For the text-containing cell, return its midpoint in (X, Y) coordinate format. 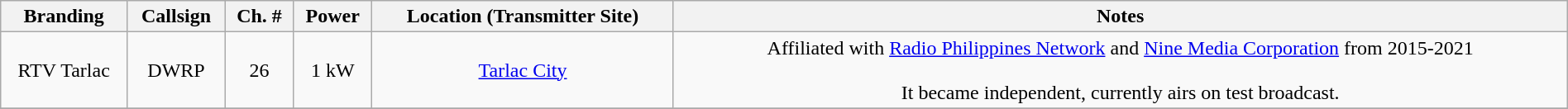
Affiliated with Radio Philippines Network and Nine Media Corporation from 2015-2021It became independent, currently airs on test broadcast. (1120, 70)
Tarlac City (523, 70)
Ch. # (259, 17)
Power (332, 17)
DWRP (177, 70)
Notes (1120, 17)
26 (259, 70)
Branding (65, 17)
1 kW (332, 70)
Callsign (177, 17)
RTV Tarlac (65, 70)
Location (Transmitter Site) (523, 17)
